Provide the [x, y] coordinate of the cell's center where the given text is located.  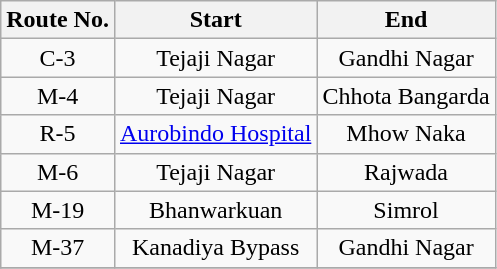
R-5 [58, 134]
C-3 [58, 58]
Aurobindo Hospital [215, 134]
End [406, 20]
Route No. [58, 20]
M-6 [58, 172]
Simrol [406, 210]
Mhow Naka [406, 134]
M-19 [58, 210]
Chhota Bangarda [406, 96]
Kanadiya Bypass [215, 248]
Start [215, 20]
Rajwada [406, 172]
M-37 [58, 248]
M-4 [58, 96]
Bhanwarkuan [215, 210]
